Scan for the cell matching the given text and deliver its (x, y) coordinate at center. 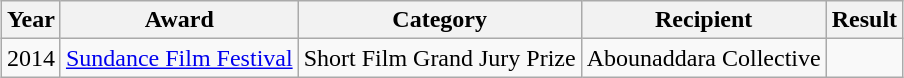
Sundance Film Festival (179, 58)
Result (864, 20)
Abounaddara Collective (704, 58)
Category (440, 20)
Award (179, 20)
2014 (30, 58)
Recipient (704, 20)
Year (30, 20)
Short Film Grand Jury Prize (440, 58)
